Find where the given text appears and provide that cell's center as [X, Y] coordinate. 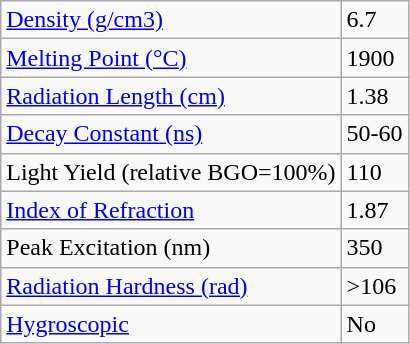
6.7 [374, 20]
1.87 [374, 210]
Melting Point (°C) [171, 58]
Radiation Hardness (rad) [171, 286]
>106 [374, 286]
Decay Constant (ns) [171, 134]
No [374, 324]
Light Yield (relative BGO=100%) [171, 172]
Radiation Length (cm) [171, 96]
350 [374, 248]
Hygroscopic [171, 324]
1900 [374, 58]
1.38 [374, 96]
Density (g/cm3) [171, 20]
110 [374, 172]
Peak Excitation (nm) [171, 248]
Index of Refraction [171, 210]
50-60 [374, 134]
